Determine the (X, Y) coordinate at the center of the cell enclosing the given text.  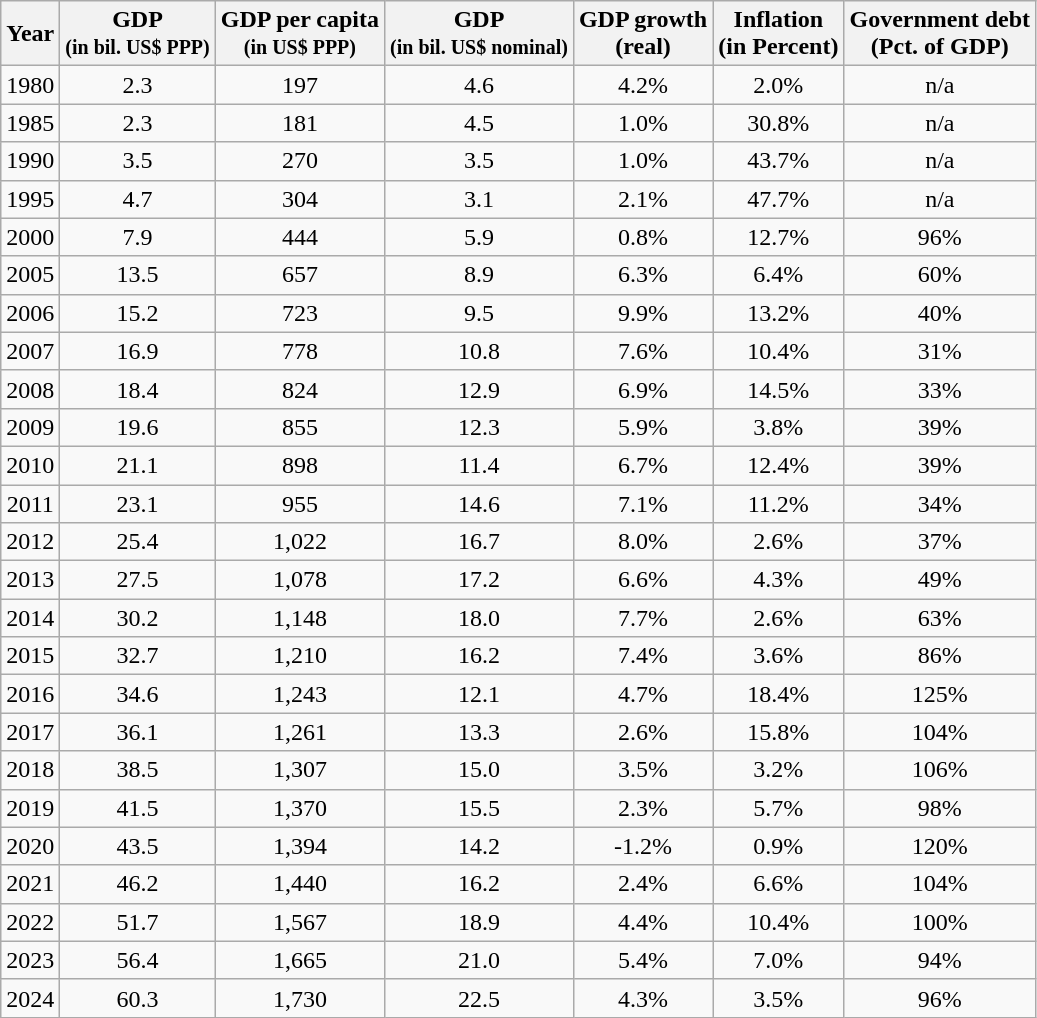
34.6 (138, 694)
2008 (30, 389)
GDP growth(real) (642, 34)
2016 (30, 694)
49% (940, 580)
778 (300, 351)
4.2% (642, 85)
21.1 (138, 465)
0.9% (778, 846)
16.7 (480, 542)
Inflation(in Percent) (778, 34)
21.0 (480, 960)
898 (300, 465)
5.9% (642, 427)
43.7% (778, 161)
43.5 (138, 846)
2009 (30, 427)
3.6% (778, 656)
7.9 (138, 237)
7.6% (642, 351)
2023 (30, 960)
8.9 (480, 275)
GDP per capita (in US$ PPP) (300, 34)
100% (940, 922)
181 (300, 123)
955 (300, 503)
13.3 (480, 732)
2015 (30, 656)
32.7 (138, 656)
5.4% (642, 960)
2018 (30, 770)
14.6 (480, 503)
15.0 (480, 770)
27.5 (138, 580)
12.3 (480, 427)
41.5 (138, 808)
94% (940, 960)
197 (300, 85)
16.9 (138, 351)
855 (300, 427)
18.4 (138, 389)
723 (300, 313)
18.9 (480, 922)
19.6 (138, 427)
2006 (30, 313)
2019 (30, 808)
9.5 (480, 313)
2021 (30, 884)
30.2 (138, 618)
6.9% (642, 389)
17.2 (480, 580)
2.0% (778, 85)
37% (940, 542)
6.4% (778, 275)
120% (940, 846)
12.7% (778, 237)
1,022 (300, 542)
46.2 (138, 884)
657 (300, 275)
1,210 (300, 656)
2.1% (642, 199)
14.2 (480, 846)
2.4% (642, 884)
1,567 (300, 922)
3.2% (778, 770)
10.8 (480, 351)
8.0% (642, 542)
1,730 (300, 998)
2017 (30, 732)
2010 (30, 465)
34% (940, 503)
23.1 (138, 503)
444 (300, 237)
60.3 (138, 998)
3.8% (778, 427)
14.5% (778, 389)
4.4% (642, 922)
1995 (30, 199)
11.2% (778, 503)
Government debt(Pct. of GDP) (940, 34)
2007 (30, 351)
106% (940, 770)
7.0% (778, 960)
304 (300, 199)
11.4 (480, 465)
2005 (30, 275)
4.7% (642, 694)
98% (940, 808)
2.3% (642, 808)
86% (940, 656)
6.3% (642, 275)
1,307 (300, 770)
Year (30, 34)
1,440 (300, 884)
15.8% (778, 732)
36.1 (138, 732)
60% (940, 275)
1,243 (300, 694)
12.9 (480, 389)
5.9 (480, 237)
GDP (in bil. US$ PPP) (138, 34)
3.1 (480, 199)
2014 (30, 618)
4.6 (480, 85)
2000 (30, 237)
1990 (30, 161)
30.8% (778, 123)
6.7% (642, 465)
1,665 (300, 960)
9.9% (642, 313)
63% (940, 618)
7.4% (642, 656)
18.4% (778, 694)
1,394 (300, 846)
2011 (30, 503)
1,370 (300, 808)
1,148 (300, 618)
4.7 (138, 199)
7.7% (642, 618)
2020 (30, 846)
15.5 (480, 808)
38.5 (138, 770)
GDP (in bil. US$ nominal) (480, 34)
0.8% (642, 237)
2024 (30, 998)
13.5 (138, 275)
40% (940, 313)
1980 (30, 85)
7.1% (642, 503)
18.0 (480, 618)
125% (940, 694)
51.7 (138, 922)
824 (300, 389)
2012 (30, 542)
12.1 (480, 694)
2013 (30, 580)
33% (940, 389)
31% (940, 351)
13.2% (778, 313)
-1.2% (642, 846)
56.4 (138, 960)
1,078 (300, 580)
2022 (30, 922)
5.7% (778, 808)
4.5 (480, 123)
22.5 (480, 998)
15.2 (138, 313)
25.4 (138, 542)
47.7% (778, 199)
12.4% (778, 465)
1985 (30, 123)
1,261 (300, 732)
270 (300, 161)
